For the text-containing cell, return its midpoint in [X, Y] coordinate format. 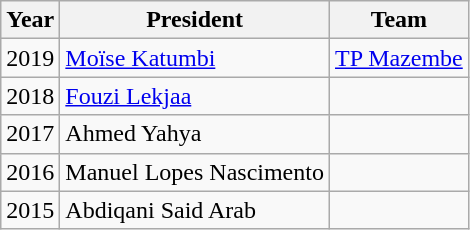
2015 [30, 210]
Moïse Katumbi [195, 58]
Fouzi Lekjaa [195, 96]
2019 [30, 58]
President [195, 20]
Ahmed Yahya [195, 134]
TP Mazembe [398, 58]
Year [30, 20]
2017 [30, 134]
2018 [30, 96]
Abdiqani Said Arab [195, 210]
Manuel Lopes Nascimento [195, 172]
Team [398, 20]
2016 [30, 172]
